Search for the cell housing the specified text and yield its [X, Y] center coordinate. 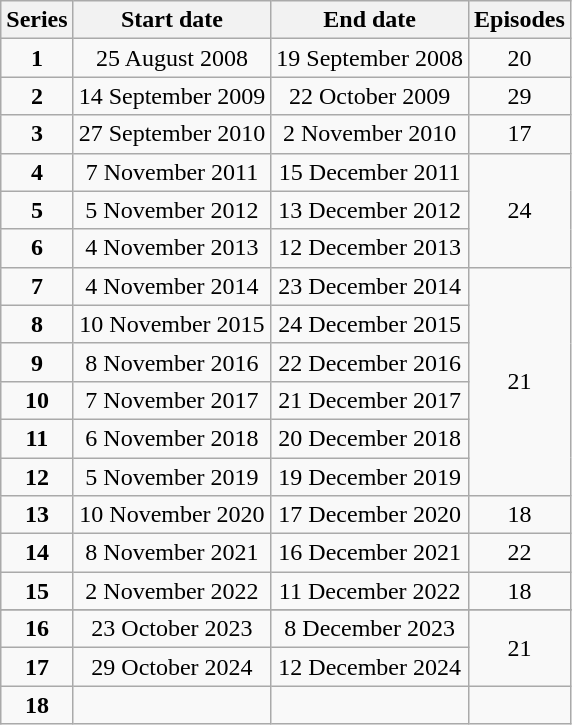
End date [370, 20]
10 November 2020 [172, 515]
17 December 2020 [370, 515]
4 November 2013 [172, 248]
12 December 2024 [370, 667]
24 [520, 210]
5 November 2012 [172, 210]
29 October 2024 [172, 667]
8 December 2023 [370, 629]
Episodes [520, 20]
22 December 2016 [370, 362]
13 December 2012 [370, 210]
23 October 2023 [172, 629]
8 November 2021 [172, 553]
8 [37, 324]
3 [37, 134]
22 October 2009 [370, 96]
5 [37, 210]
7 [37, 286]
24 December 2015 [370, 324]
15 [37, 591]
19 September 2008 [370, 58]
2 [37, 96]
21 December 2017 [370, 400]
23 December 2014 [370, 286]
14 September 2009 [172, 96]
8 November 2016 [172, 362]
4 [37, 172]
29 [520, 96]
27 September 2010 [172, 134]
14 [37, 553]
13 [37, 515]
2 November 2022 [172, 591]
16 [37, 629]
16 December 2021 [370, 553]
9 [37, 362]
11 [37, 438]
22 [520, 553]
4 November 2014 [172, 286]
7 November 2011 [172, 172]
Series [37, 20]
11 December 2022 [370, 591]
10 November 2015 [172, 324]
5 November 2019 [172, 477]
19 December 2019 [370, 477]
10 [37, 400]
2 November 2010 [370, 134]
25 August 2008 [172, 58]
6 November 2018 [172, 438]
Start date [172, 20]
20 December 2018 [370, 438]
15 December 2011 [370, 172]
12 [37, 477]
7 November 2017 [172, 400]
1 [37, 58]
12 December 2013 [370, 248]
6 [37, 248]
20 [520, 58]
